Return the (X, Y) coordinate for the center point of the cell that contains the specified text.  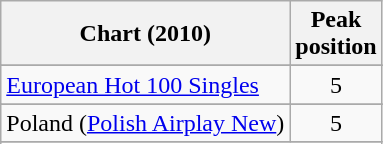
Peakposition (336, 34)
European Hot 100 Singles (146, 85)
Poland (Polish Airplay New) (146, 123)
Chart (2010) (146, 34)
